Scan for the cell matching the given text and deliver its (x, y) coordinate at center. 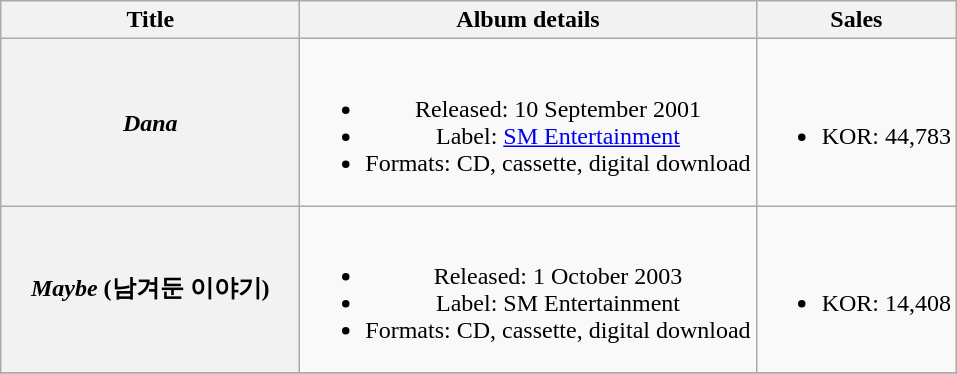
KOR: 44,783 (856, 122)
Dana (150, 122)
Sales (856, 20)
Released: 1 October 2003Label: SM EntertainmentFormats: CD, cassette, digital download (528, 290)
Title (150, 20)
Maybe (남겨둔 이야기) (150, 290)
Album details (528, 20)
KOR: 14,408 (856, 290)
Released: 10 September 2001Label: SM EntertainmentFormats: CD, cassette, digital download (528, 122)
